Identify which cell holds the provided text, then report its (x, y) central coordinate. 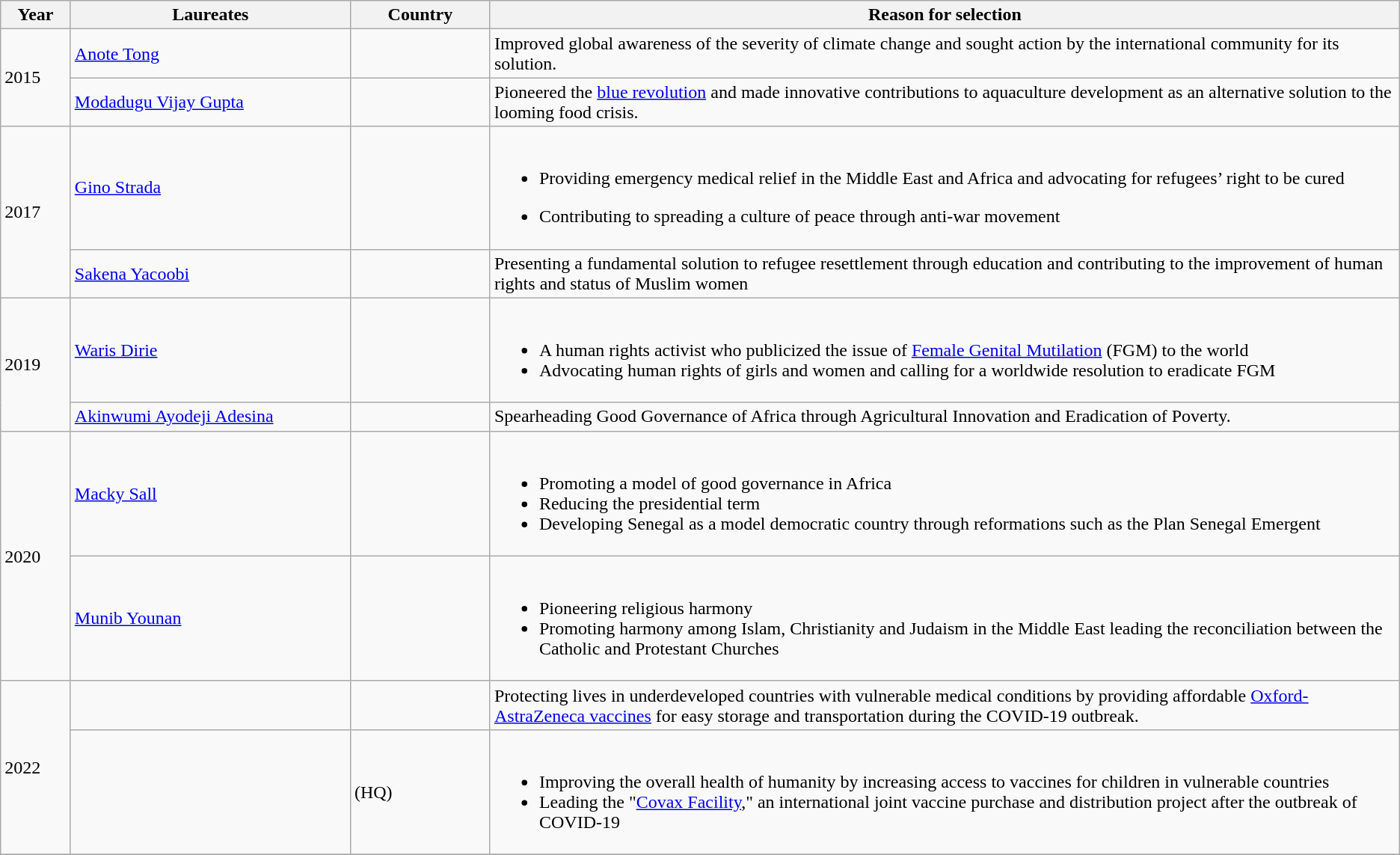
Modadugu Vijay Gupta (210, 102)
Spearheading Good Governance of Africa through Agricultural Innovation and Eradication of Poverty. (945, 417)
(HQ) (420, 791)
Gino Strada (210, 188)
Year (36, 15)
Reason for selection (945, 15)
2015 (36, 78)
2019 (36, 364)
Munib Younan (210, 618)
2020 (36, 556)
Pioneered the blue revolution and made innovative contributions to aquaculture development as an alternative solution to the looming food crisis. (945, 102)
Laureates (210, 15)
Country (420, 15)
Improved global awareness of the severity of climate change and sought action by the international community for its solution. (945, 54)
Waris Dirie (210, 350)
2022 (36, 767)
2017 (36, 212)
Akinwumi Ayodeji Adesina (210, 417)
Macky Sall (210, 494)
Sakena Yacoobi (210, 274)
Anote Tong (210, 54)
